Capture the cell that displays the provided text and extract its (x, y) central coordinate. 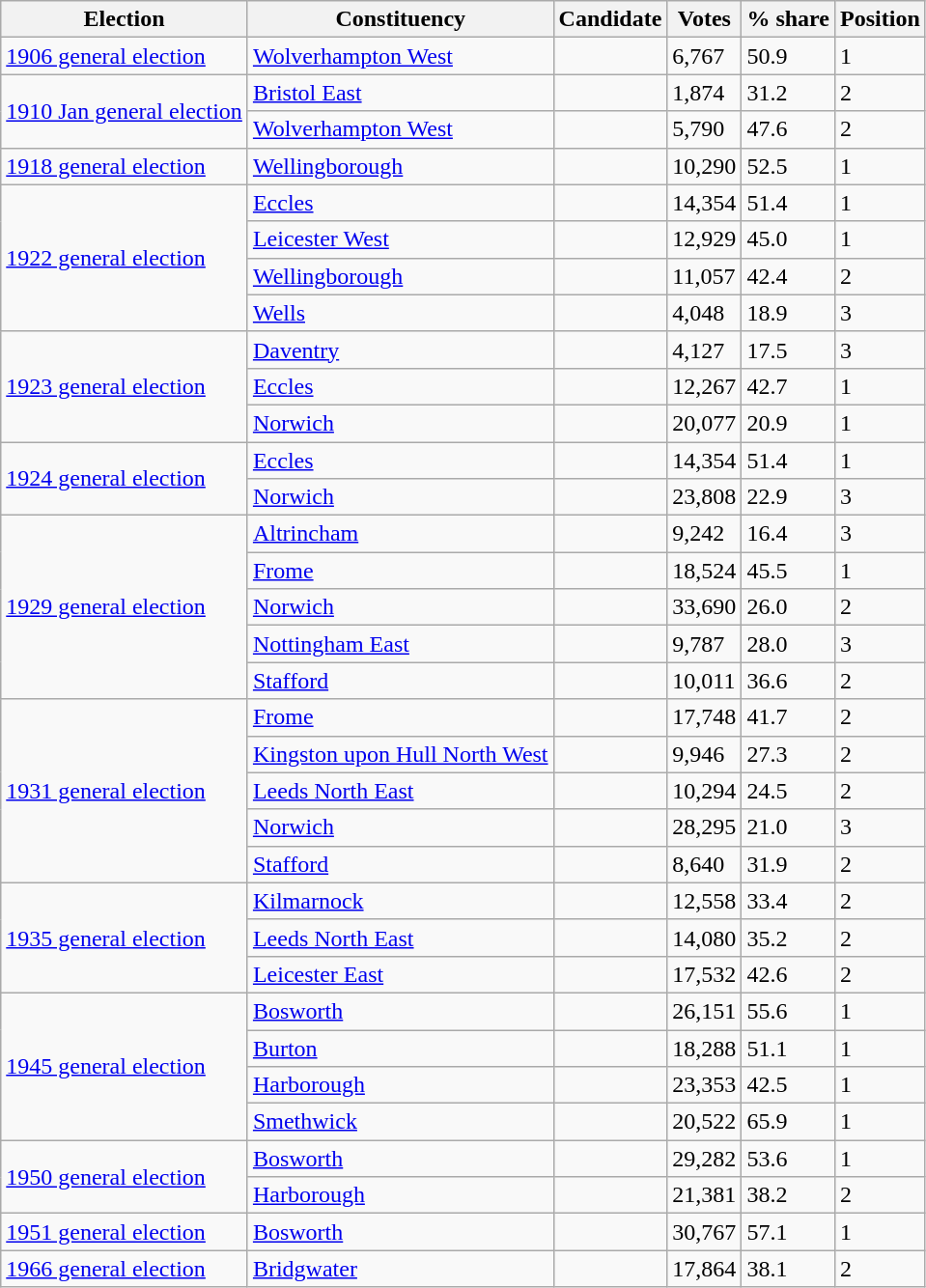
17,532 (705, 974)
26,151 (705, 1011)
57.1 (788, 1232)
18,524 (705, 571)
42.6 (788, 974)
20,522 (705, 1122)
36.6 (788, 681)
10,011 (705, 681)
17,748 (705, 717)
Daventry (400, 350)
1950 general election (125, 1177)
1918 general election (125, 166)
Burton (400, 1048)
1,874 (705, 93)
9,787 (705, 644)
1931 general election (125, 791)
Wells (400, 313)
45.5 (788, 571)
10,294 (705, 791)
27.3 (788, 754)
23,808 (705, 497)
10,290 (705, 166)
1923 general election (125, 386)
30,767 (705, 1232)
Constituency (400, 19)
52.5 (788, 166)
1935 general election (125, 938)
Bristol East (400, 93)
Bridgwater (400, 1269)
29,282 (705, 1159)
21.0 (788, 827)
4,127 (705, 350)
21,381 (705, 1195)
33.4 (788, 901)
Altrincham (400, 534)
4,048 (705, 313)
17.5 (788, 350)
Leicester East (400, 974)
18,288 (705, 1048)
38.1 (788, 1269)
35.2 (788, 938)
31.2 (788, 93)
Candidate (610, 19)
1929 general election (125, 607)
Smethwick (400, 1122)
5,790 (705, 129)
20.9 (788, 423)
51.1 (788, 1048)
% share (788, 19)
1922 general election (125, 258)
9,946 (705, 754)
Kilmarnock (400, 901)
42.4 (788, 276)
28.0 (788, 644)
12,929 (705, 239)
12,267 (705, 386)
65.9 (788, 1122)
22.9 (788, 497)
42.5 (788, 1085)
6,767 (705, 56)
1910 Jan general election (125, 111)
55.6 (788, 1011)
20,077 (705, 423)
33,690 (705, 607)
8,640 (705, 864)
Nottingham East (400, 644)
12,558 (705, 901)
45.0 (788, 239)
53.6 (788, 1159)
1951 general election (125, 1232)
Election (125, 19)
17,864 (705, 1269)
28,295 (705, 827)
14,080 (705, 938)
24.5 (788, 791)
1924 general election (125, 479)
47.6 (788, 129)
16.4 (788, 534)
1966 general election (125, 1269)
31.9 (788, 864)
26.0 (788, 607)
41.7 (788, 717)
Leicester West (400, 239)
18.9 (788, 313)
11,057 (705, 276)
Votes (705, 19)
1945 general election (125, 1066)
9,242 (705, 534)
50.9 (788, 56)
42.7 (788, 386)
38.2 (788, 1195)
Position (881, 19)
1906 general election (125, 56)
Kingston upon Hull North West (400, 754)
23,353 (705, 1085)
